Output the (x, y) coordinate of the center of the cell containing the given text.  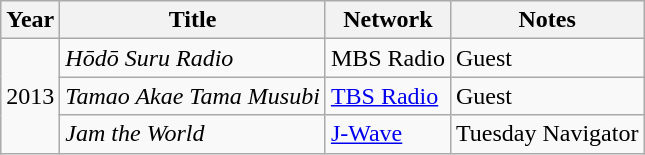
TBS Radio (388, 96)
J-Wave (388, 134)
Network (388, 20)
Hōdō Suru Radio (193, 58)
Tamao Akae Tama Musubi (193, 96)
Title (193, 20)
2013 (30, 96)
Notes (547, 20)
Year (30, 20)
MBS Radio (388, 58)
Tuesday Navigator (547, 134)
Jam the World (193, 134)
